Return (x, y) of the center of cell containing provided text 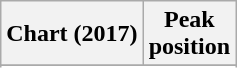
Chart (2017) (72, 34)
Peakposition (189, 34)
